For the text-containing cell, return its midpoint in (X, Y) coordinate format. 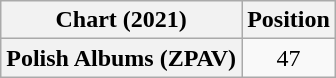
Position (289, 20)
Chart (2021) (122, 20)
47 (289, 58)
Polish Albums (ZPAV) (122, 58)
